Find where the given text appears and provide that cell's center as [X, Y] coordinate. 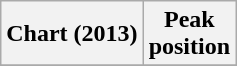
Chart (2013) [72, 34]
Peakposition [189, 34]
